Output the [X, Y] coordinate of the center of the cell containing the given text.  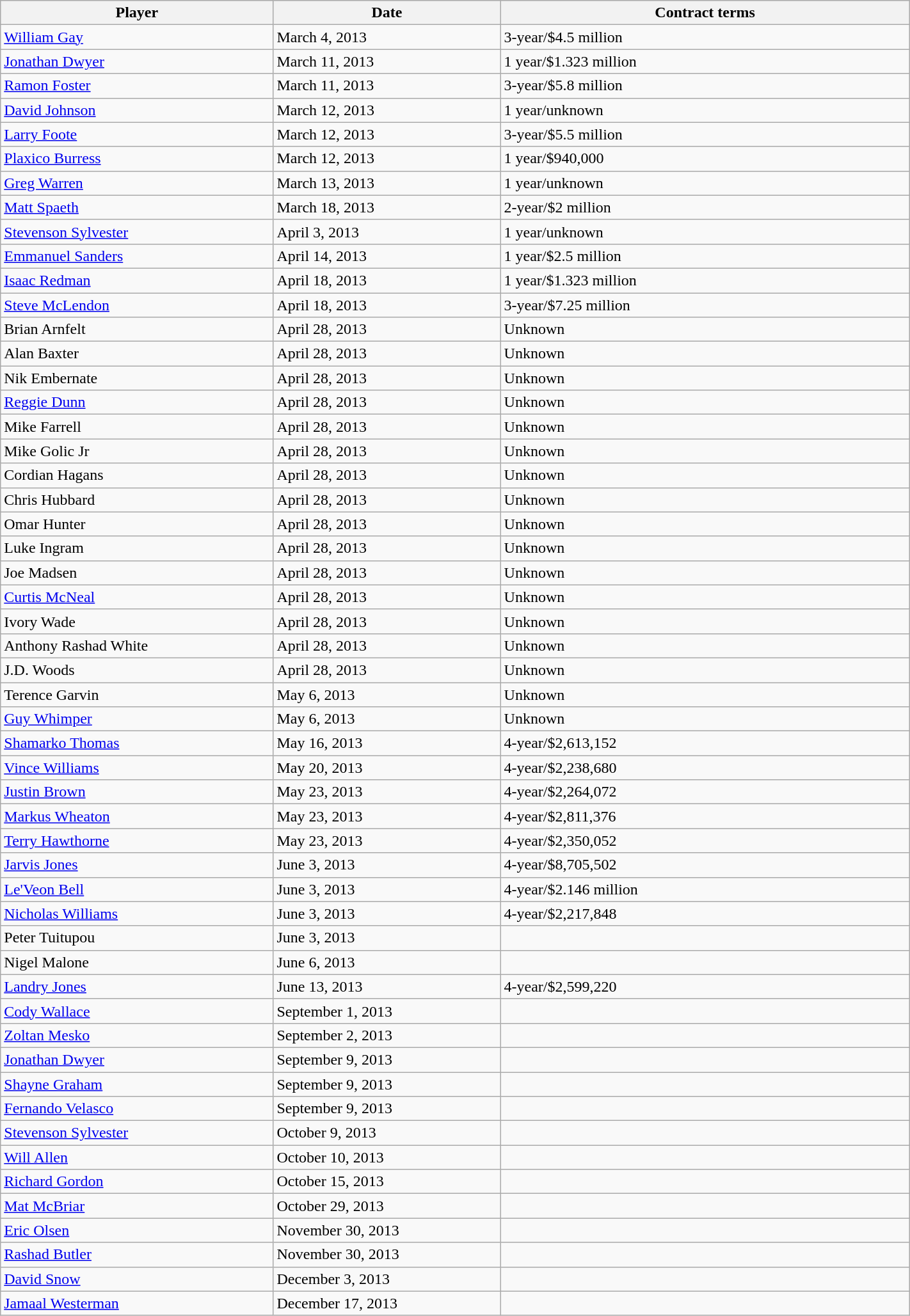
Richard Gordon [137, 1182]
4-year/$8,705,502 [705, 865]
4-year/$2,238,680 [705, 768]
Mike Farrell [137, 427]
March 13, 2013 [387, 183]
Greg Warren [137, 183]
Eric Olsen [137, 1230]
Shayne Graham [137, 1084]
Landry Jones [137, 987]
Le'Veon Bell [137, 889]
J.D. Woods [137, 670]
September 2, 2013 [387, 1035]
October 29, 2013 [387, 1206]
Nik Embernate [137, 378]
Markus Wheaton [137, 816]
Reggie Dunn [137, 402]
Contract terms [705, 13]
Terry Hawthorne [137, 841]
Nigel Malone [137, 962]
4-year/$2.146 million [705, 889]
Larry Foote [137, 134]
October 15, 2013 [387, 1182]
Jarvis Jones [137, 865]
May 16, 2013 [387, 743]
October 9, 2013 [387, 1133]
Chris Hubbard [137, 500]
May 20, 2013 [387, 768]
Isaac Redman [137, 280]
Vince Williams [137, 768]
Nicholas Williams [137, 914]
Cody Wallace [137, 1011]
Jamaal Westerman [137, 1303]
3-year/$5.8 million [705, 86]
3-year/$7.25 million [705, 305]
David Johnson [137, 110]
Fernando Velasco [137, 1109]
3-year/$5.5 million [705, 134]
March 18, 2013 [387, 207]
4-year/$2,613,152 [705, 743]
December 17, 2013 [387, 1303]
Brian Arnfelt [137, 329]
Joe Madsen [137, 573]
William Gay [137, 37]
Peter Tuitupou [137, 938]
Guy Whimper [137, 719]
Emmanuel Sanders [137, 256]
Zoltan Mesko [137, 1035]
Luke Ingram [137, 548]
4-year/$2,811,376 [705, 816]
Terence Garvin [137, 694]
Ivory Wade [137, 621]
Player [137, 13]
David Snow [137, 1279]
Alan Baxter [137, 354]
Anthony Rashad White [137, 646]
4-year/$2,599,220 [705, 987]
Curtis McNeal [137, 597]
1 year/$940,000 [705, 159]
September 1, 2013 [387, 1011]
3-year/$4.5 million [705, 37]
4-year/$2,350,052 [705, 841]
April 14, 2013 [387, 256]
June 6, 2013 [387, 962]
Date [387, 13]
4-year/$2,217,848 [705, 914]
Ramon Foster [137, 86]
1 year/$2.5 million [705, 256]
Rashad Butler [137, 1255]
Mat McBriar [137, 1206]
June 13, 2013 [387, 987]
Will Allen [137, 1157]
4-year/$2,264,072 [705, 792]
Mike Golic Jr [137, 451]
April 3, 2013 [387, 232]
December 3, 2013 [387, 1279]
Cordian Hagans [137, 475]
March 4, 2013 [387, 37]
Shamarko Thomas [137, 743]
Matt Spaeth [137, 207]
2-year/$2 million [705, 207]
Justin Brown [137, 792]
Steve McLendon [137, 305]
October 10, 2013 [387, 1157]
Plaxico Burress [137, 159]
Omar Hunter [137, 524]
